Provide the [X, Y] coordinate of the cell's center where the given text is located.  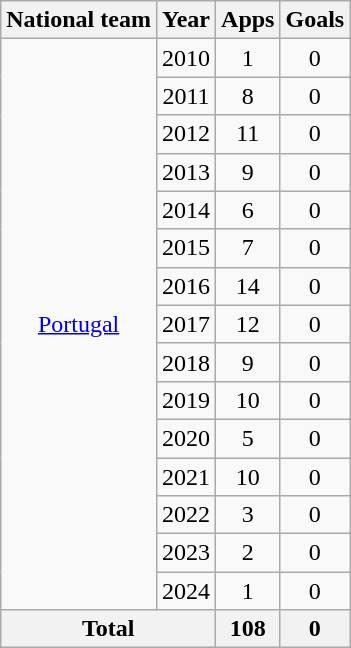
5 [248, 438]
2016 [186, 286]
2012 [186, 134]
2023 [186, 553]
2018 [186, 362]
2017 [186, 324]
12 [248, 324]
108 [248, 629]
11 [248, 134]
14 [248, 286]
2011 [186, 96]
Year [186, 20]
2024 [186, 591]
Goals [315, 20]
7 [248, 248]
Total [108, 629]
6 [248, 210]
National team [79, 20]
2015 [186, 248]
2020 [186, 438]
3 [248, 515]
2013 [186, 172]
2010 [186, 58]
2 [248, 553]
2022 [186, 515]
2014 [186, 210]
Portugal [79, 324]
Apps [248, 20]
2021 [186, 477]
8 [248, 96]
2019 [186, 400]
